Detect which cell encompasses the target text, then output its [x, y] center coordinate. 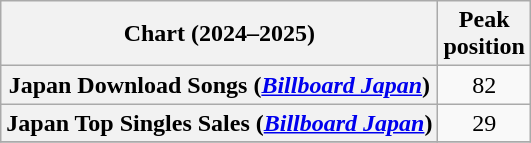
Japan Top Singles Sales (Billboard Japan) [220, 123]
Peakposition [484, 34]
Chart (2024–2025) [220, 34]
29 [484, 123]
82 [484, 85]
Japan Download Songs (Billboard Japan) [220, 85]
